Capture the cell that displays the provided text and extract its (X, Y) central coordinate. 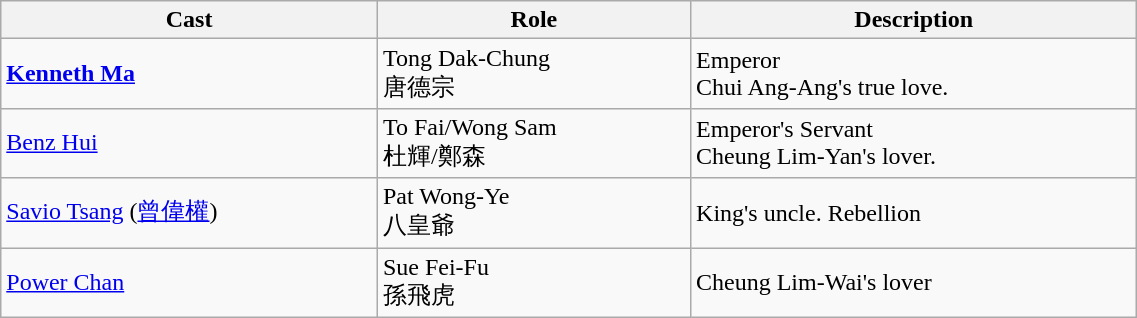
Role (534, 20)
Cast (190, 20)
Emperor's Servant Cheung Lim-Yan's lover. (914, 143)
Description (914, 20)
To Fai/Wong Sam 杜輝/鄭森 (534, 143)
Sue Fei-Fu 孫飛虎 (534, 283)
Power Chan (190, 283)
Emperor Chui Ang-Ang's true love. (914, 74)
Pat Wong-Ye 八皇爺 (534, 213)
Savio Tsang (曾偉權) (190, 213)
Benz Hui (190, 143)
Tong Dak-Chung 唐德宗 (534, 74)
Kenneth Ma (190, 74)
King's uncle. Rebellion (914, 213)
Cheung Lim-Wai's lover (914, 283)
